Locate the cell with the specified text and output its [X, Y] center coordinate. 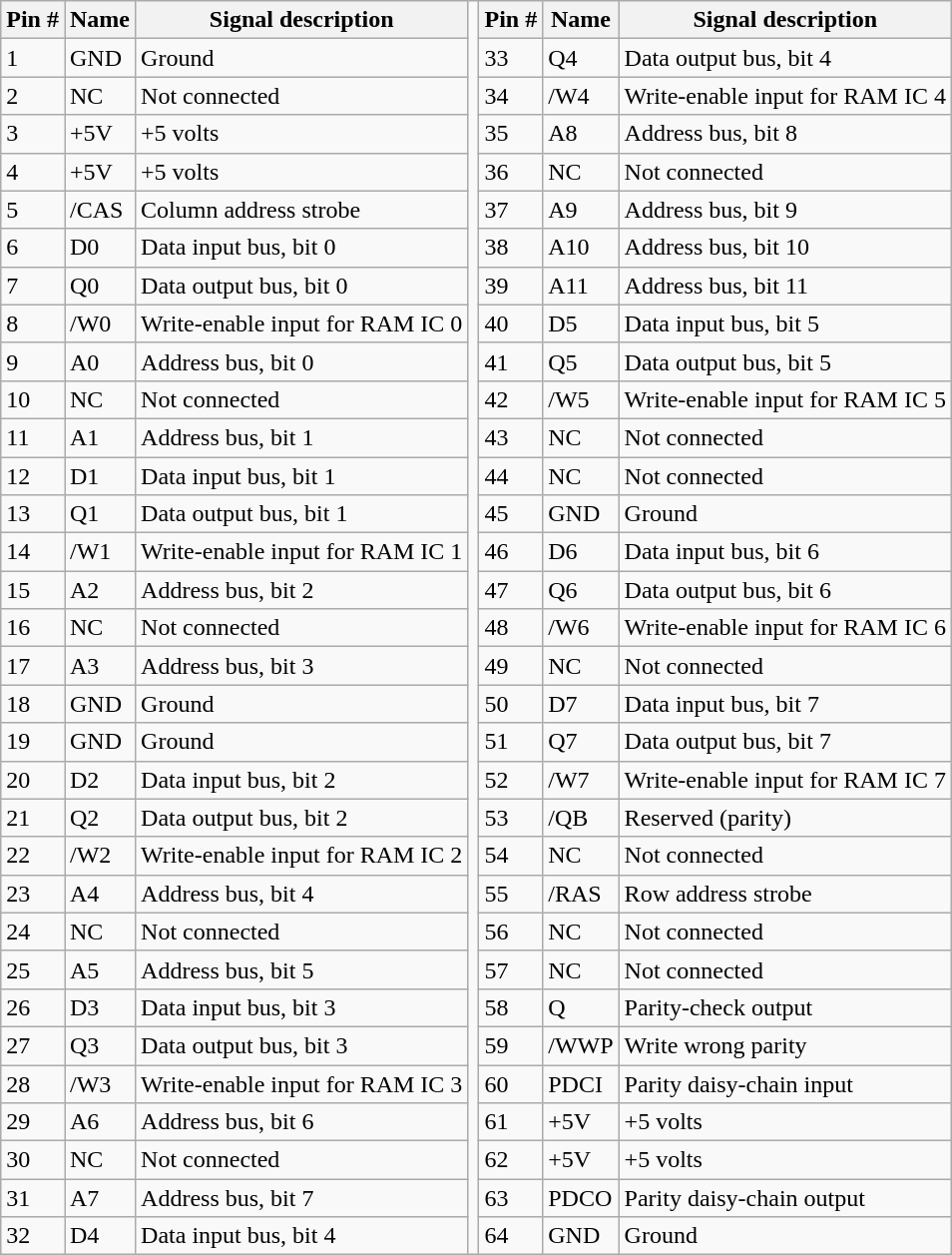
Data output bus, bit 2 [301, 818]
A3 [100, 666]
Address bus, bit 2 [301, 590]
Q [581, 1007]
D1 [100, 476]
Write-enable input for RAM IC 6 [784, 628]
50 [511, 704]
Q2 [100, 818]
52 [511, 780]
Write wrong parity [784, 1045]
21 [33, 818]
Address bus, bit 8 [784, 134]
Address bus, bit 7 [301, 1198]
27 [33, 1045]
60 [511, 1083]
26 [33, 1007]
18 [33, 704]
Data output bus, bit 7 [784, 742]
Write-enable input for RAM IC 3 [301, 1083]
8 [33, 323]
Row address strobe [784, 894]
46 [511, 552]
40 [511, 323]
29 [33, 1122]
28 [33, 1083]
24 [33, 932]
3 [33, 134]
1 [33, 58]
37 [511, 210]
D6 [581, 552]
Q0 [100, 286]
/W4 [581, 96]
43 [511, 437]
/W6 [581, 628]
45 [511, 514]
Reserved (parity) [784, 818]
Address bus, bit 4 [301, 894]
/W2 [100, 856]
Write-enable input for RAM IC 4 [784, 96]
34 [511, 96]
/RAS [581, 894]
Data input bus, bit 3 [301, 1007]
D5 [581, 323]
D2 [100, 780]
11 [33, 437]
D4 [100, 1236]
Data output bus, bit 1 [301, 514]
A0 [100, 361]
Q3 [100, 1045]
/W0 [100, 323]
4 [33, 172]
48 [511, 628]
A1 [100, 437]
A8 [581, 134]
Data input bus, bit 0 [301, 248]
A11 [581, 286]
55 [511, 894]
Data input bus, bit 1 [301, 476]
10 [33, 399]
/W7 [581, 780]
Data output bus, bit 4 [784, 58]
A2 [100, 590]
Parity-check output [784, 1007]
2 [33, 96]
/W5 [581, 399]
PDCO [581, 1198]
20 [33, 780]
Data input bus, bit 7 [784, 704]
Data output bus, bit 3 [301, 1045]
Address bus, bit 1 [301, 437]
54 [511, 856]
16 [33, 628]
Address bus, bit 6 [301, 1122]
Address bus, bit 11 [784, 286]
Q7 [581, 742]
A5 [100, 969]
23 [33, 894]
Q5 [581, 361]
12 [33, 476]
/W3 [100, 1083]
9 [33, 361]
Write-enable input for RAM IC 0 [301, 323]
A10 [581, 248]
Data input bus, bit 6 [784, 552]
17 [33, 666]
58 [511, 1007]
57 [511, 969]
Address bus, bit 0 [301, 361]
56 [511, 932]
59 [511, 1045]
D3 [100, 1007]
/WWP [581, 1045]
31 [33, 1198]
30 [33, 1160]
22 [33, 856]
25 [33, 969]
Column address strobe [301, 210]
19 [33, 742]
41 [511, 361]
14 [33, 552]
Write-enable input for RAM IC 7 [784, 780]
33 [511, 58]
Parity daisy-chain input [784, 1083]
35 [511, 134]
Q4 [581, 58]
51 [511, 742]
49 [511, 666]
15 [33, 590]
Address bus, bit 10 [784, 248]
Parity daisy-chain output [784, 1198]
Address bus, bit 9 [784, 210]
Address bus, bit 5 [301, 969]
Q6 [581, 590]
63 [511, 1198]
Write-enable input for RAM IC 5 [784, 399]
PDCI [581, 1083]
13 [33, 514]
A6 [100, 1122]
A7 [100, 1198]
A9 [581, 210]
A4 [100, 894]
/QB [581, 818]
7 [33, 286]
5 [33, 210]
39 [511, 286]
Address bus, bit 3 [301, 666]
D0 [100, 248]
Data output bus, bit 6 [784, 590]
Write-enable input for RAM IC 1 [301, 552]
Data input bus, bit 5 [784, 323]
/CAS [100, 210]
Data output bus, bit 0 [301, 286]
Q1 [100, 514]
Write-enable input for RAM IC 2 [301, 856]
Data output bus, bit 5 [784, 361]
6 [33, 248]
61 [511, 1122]
32 [33, 1236]
47 [511, 590]
D7 [581, 704]
Data input bus, bit 4 [301, 1236]
53 [511, 818]
36 [511, 172]
38 [511, 248]
64 [511, 1236]
62 [511, 1160]
Data input bus, bit 2 [301, 780]
44 [511, 476]
/W1 [100, 552]
42 [511, 399]
